For the text-containing cell, return its midpoint in (X, Y) coordinate format. 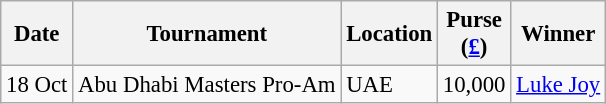
Luke Joy (558, 85)
Purse(£) (474, 34)
Location (390, 34)
Winner (558, 34)
18 Oct (37, 85)
UAE (390, 85)
10,000 (474, 85)
Tournament (207, 34)
Abu Dhabi Masters Pro-Am (207, 85)
Date (37, 34)
